For the text-containing cell, return its midpoint in (X, Y) coordinate format. 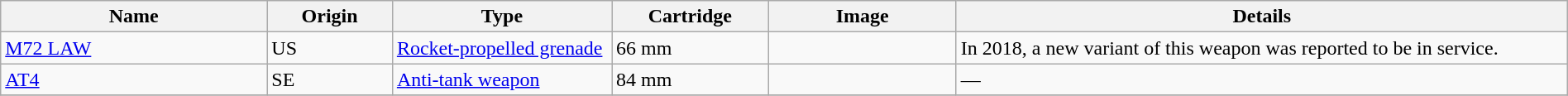
Rocket-propelled grenade (501, 48)
Type (501, 17)
AT4 (134, 79)
SE (330, 79)
Anti-tank weapon (501, 79)
Origin (330, 17)
US (330, 48)
Image (862, 17)
84 mm (690, 79)
Name (134, 17)
Details (1262, 17)
— (1262, 79)
M72 LAW (134, 48)
66 mm (690, 48)
Cartridge (690, 17)
In 2018, a new variant of this weapon was reported to be in service. (1262, 48)
